From the cell containing the given text, extract its center point as (x, y) coordinate. 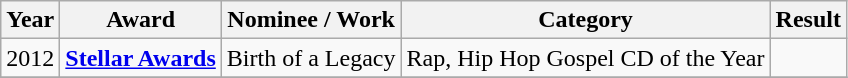
Nominee / Work (311, 20)
Award (141, 20)
Category (586, 20)
2012 (30, 58)
Result (808, 20)
Rap, Hip Hop Gospel CD of the Year (586, 58)
Year (30, 20)
Stellar Awards (141, 58)
Birth of a Legacy (311, 58)
